Pinpoint the cell where the given text exists, returning its (x, y) midpoint coordinate. 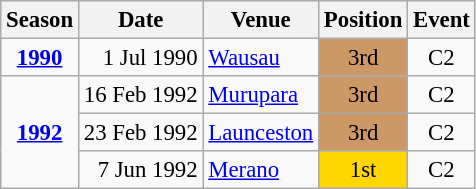
Season (40, 20)
Date (140, 20)
Position (364, 20)
1992 (40, 132)
Event (442, 20)
Wausau (261, 58)
Merano (261, 170)
1 Jul 1990 (140, 58)
1990 (40, 58)
7 Jun 1992 (140, 170)
Venue (261, 20)
16 Feb 1992 (140, 95)
23 Feb 1992 (140, 133)
1st (364, 170)
Murupara (261, 95)
Launceston (261, 133)
